Search for the cell housing the specified text and yield its [X, Y] center coordinate. 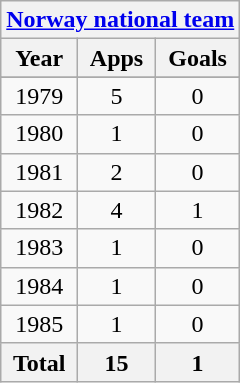
4 [117, 210]
Apps [117, 58]
1980 [40, 134]
1981 [40, 172]
1979 [40, 96]
5 [117, 96]
15 [117, 362]
1983 [40, 248]
Year [40, 58]
Norway national team [120, 20]
Total [40, 362]
1985 [40, 324]
2 [117, 172]
1982 [40, 210]
Goals [197, 58]
1984 [40, 286]
